Extract the [x, y] coordinate from the center of the cell holding the provided text.  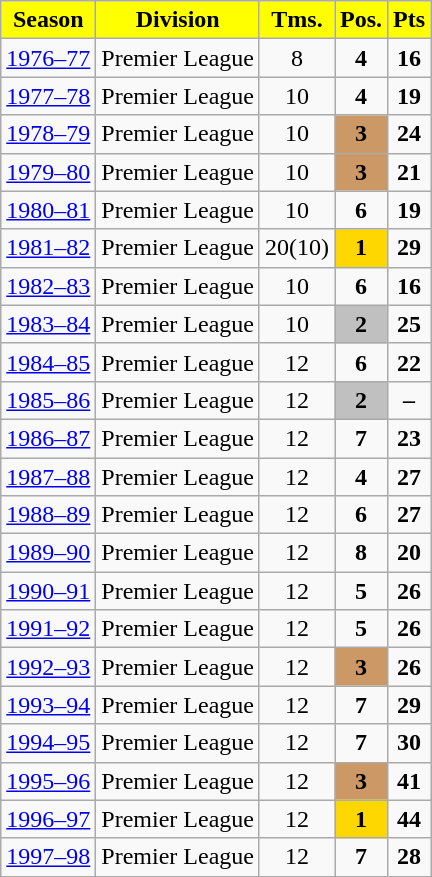
44 [410, 819]
1995–96 [48, 781]
– [410, 400]
1982–83 [48, 286]
Pts [410, 20]
Division [178, 20]
1979–80 [48, 172]
1986–87 [48, 438]
Tms. [296, 20]
1983–84 [48, 324]
22 [410, 362]
Season [48, 20]
1991–92 [48, 629]
23 [410, 438]
1990–91 [48, 591]
1980–81 [48, 210]
1976–77 [48, 58]
20(10) [296, 248]
1985–86 [48, 400]
1987–88 [48, 477]
1996–97 [48, 819]
41 [410, 781]
1993–94 [48, 705]
30 [410, 743]
1992–93 [48, 667]
1989–90 [48, 553]
28 [410, 857]
21 [410, 172]
25 [410, 324]
24 [410, 134]
1994–95 [48, 743]
20 [410, 553]
1981–82 [48, 248]
1978–79 [48, 134]
1977–78 [48, 96]
Pos. [362, 20]
1988–89 [48, 515]
1984–85 [48, 362]
1997–98 [48, 857]
